Provide the (X, Y) coordinate of the cell's center where the given text is located.  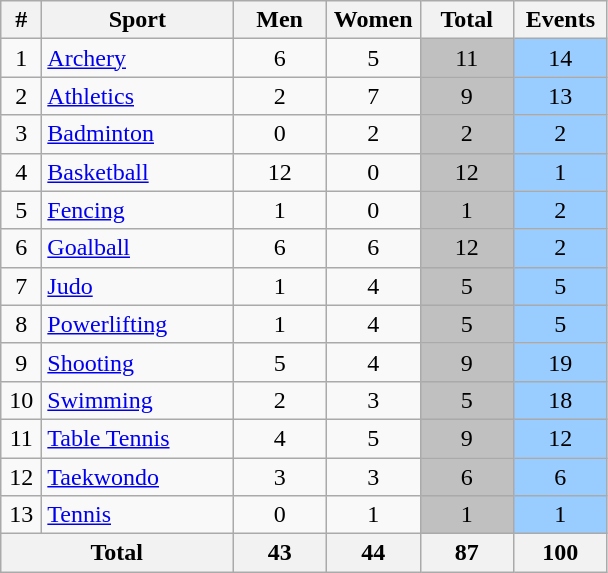
Badminton (138, 134)
Powerlifting (138, 324)
Fencing (138, 210)
Taekwondo (138, 477)
43 (280, 553)
Sport (138, 20)
Archery (138, 58)
Shooting (138, 362)
Events (561, 20)
87 (467, 553)
18 (561, 400)
8 (22, 324)
Swimming (138, 400)
19 (561, 362)
# (22, 20)
100 (561, 553)
Tennis (138, 515)
Judo (138, 286)
Men (280, 20)
10 (22, 400)
Goalball (138, 248)
14 (561, 58)
Basketball (138, 172)
Women (373, 20)
Table Tennis (138, 438)
Athletics (138, 96)
44 (373, 553)
